For the text-containing cell, return its midpoint in (x, y) coordinate format. 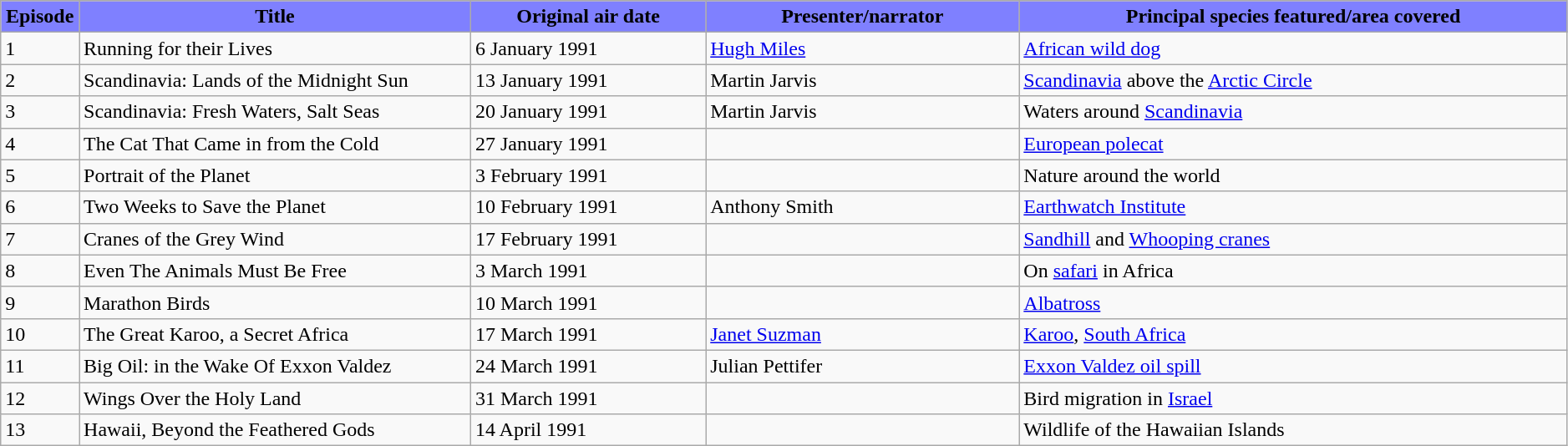
Anthony Smith (862, 207)
Bird migration in Israel (1293, 398)
Wildlife of the Hawaiian Islands (1293, 430)
African wild dog (1293, 48)
The Cat That Came in from the Cold (276, 144)
17 March 1991 (588, 334)
Exxon Valdez oil spill (1293, 366)
7 (40, 239)
Cranes of the Grey Wind (276, 239)
Scandinavia: Fresh Waters, Salt Seas (276, 112)
17 February 1991 (588, 239)
10 February 1991 (588, 207)
Scandinavia: Lands of the Midnight Sun (276, 80)
13 January 1991 (588, 80)
9 (40, 302)
12 (40, 398)
European polecat (1293, 144)
Title (276, 17)
Presenter/narrator (862, 17)
Scandinavia above the Arctic Circle (1293, 80)
4 (40, 144)
Marathon Birds (276, 302)
Julian Pettifer (862, 366)
Karoo, South Africa (1293, 334)
Janet Suzman (862, 334)
Two Weeks to Save the Planet (276, 207)
Episode (40, 17)
Hawaii, Beyond the Feathered Gods (276, 430)
Nature around the world (1293, 175)
8 (40, 271)
20 January 1991 (588, 112)
6 January 1991 (588, 48)
Big Oil: in the Wake Of Exxon Valdez (276, 366)
13 (40, 430)
Sandhill and Whooping cranes (1293, 239)
11 (40, 366)
Hugh Miles (862, 48)
24 March 1991 (588, 366)
Earthwatch Institute (1293, 207)
Principal species featured/area covered (1293, 17)
1 (40, 48)
Original air date (588, 17)
On safari in Africa (1293, 271)
The Great Karoo, a Secret Africa (276, 334)
Even The Animals Must Be Free (276, 271)
3 February 1991 (588, 175)
Waters around Scandinavia (1293, 112)
31 March 1991 (588, 398)
Wings Over the Holy Land (276, 398)
5 (40, 175)
10 (40, 334)
10 March 1991 (588, 302)
Albatross (1293, 302)
3 March 1991 (588, 271)
3 (40, 112)
6 (40, 207)
Running for their Lives (276, 48)
Portrait of the Planet (276, 175)
27 January 1991 (588, 144)
2 (40, 80)
14 April 1991 (588, 430)
